Return the (X, Y) coordinate for the center point of the cell that contains the specified text.  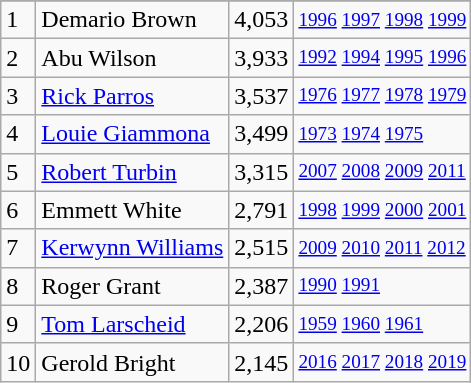
Demario Brown (132, 20)
1959 1960 1961 (382, 324)
Rick Parros (132, 96)
1973 1974 1975 (382, 134)
3,315 (262, 172)
1976 1977 1978 1979 (382, 96)
2,791 (262, 210)
1998 1999 2000 2001 (382, 210)
2016 2017 2018 2019 (382, 362)
1992 1994 1995 1996 (382, 58)
Robert Turbin (132, 172)
2,145 (262, 362)
2,387 (262, 286)
2009 2010 2011 2012 (382, 248)
Roger Grant (132, 286)
Tom Larscheid (132, 324)
3,499 (262, 134)
3 (18, 96)
Gerold Bright (132, 362)
3,933 (262, 58)
1996 1997 1998 1999 (382, 20)
2 (18, 58)
2,206 (262, 324)
Abu Wilson (132, 58)
Louie Giammona (132, 134)
2,515 (262, 248)
Kerwynn Williams (132, 248)
6 (18, 210)
4,053 (262, 20)
1990 1991 (382, 286)
8 (18, 286)
3,537 (262, 96)
4 (18, 134)
1 (18, 20)
9 (18, 324)
7 (18, 248)
10 (18, 362)
2007 2008 2009 2011 (382, 172)
Emmett White (132, 210)
5 (18, 172)
